Output the (X, Y) coordinate of the center of the cell containing the given text.  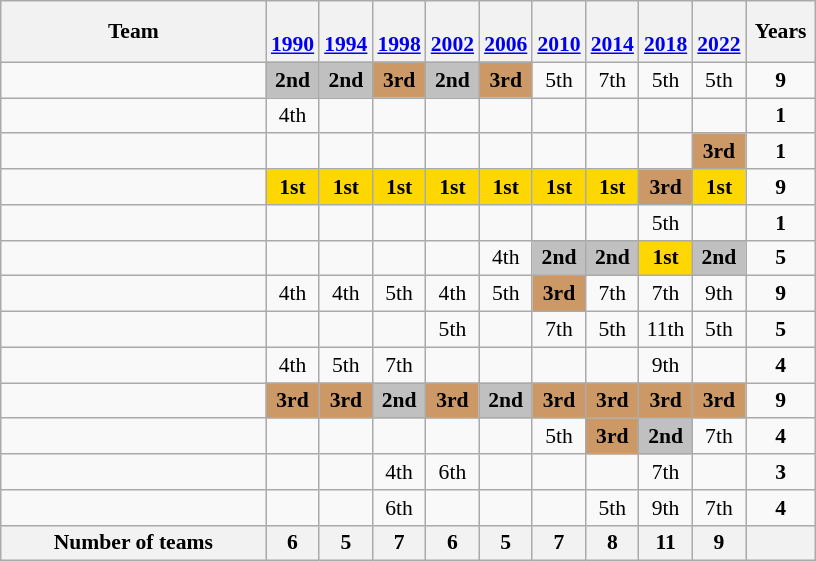
1994 (346, 32)
11th (666, 330)
1998 (398, 32)
Team (134, 32)
2006 (506, 32)
Years (781, 32)
2002 (452, 32)
2022 (718, 32)
2010 (558, 32)
11 (666, 543)
3 (781, 472)
1990 (292, 32)
2018 (666, 32)
8 (612, 543)
2014 (612, 32)
Number of teams (134, 543)
